From the cell containing the given text, extract its center point as (x, y) coordinate. 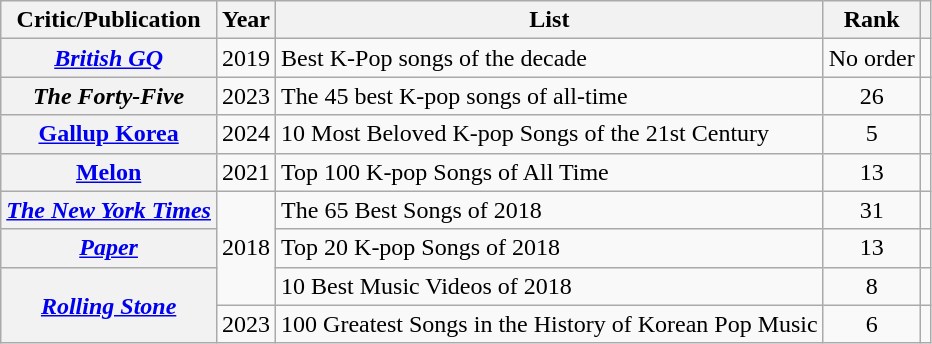
Rank (872, 20)
26 (872, 96)
List (550, 20)
The 65 Best Songs of 2018 (550, 210)
Paper (109, 248)
Melon (109, 172)
6 (872, 324)
Critic/Publication (109, 20)
31 (872, 210)
2019 (246, 58)
100 Greatest Songs in the History of Korean Pop Music (550, 324)
Top 20 K-pop Songs of 2018 (550, 248)
8 (872, 286)
The Forty-Five (109, 96)
2024 (246, 134)
5 (872, 134)
10 Best Music Videos of 2018 (550, 286)
The 45 best K-pop songs of all-time (550, 96)
No order (872, 58)
Best K-Pop songs of the decade (550, 58)
Rolling Stone (109, 305)
Top 100 K-pop Songs of All Time (550, 172)
Year (246, 20)
The New York Times (109, 210)
10 Most Beloved K-pop Songs of the 21st Century (550, 134)
2018 (246, 248)
2021 (246, 172)
Gallup Korea (109, 134)
British GQ (109, 58)
